Provide the (x, y) coordinate of the cell's center where the given text is located.  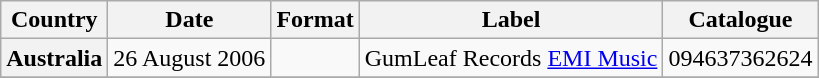
Label (511, 20)
Format (315, 20)
Catalogue (740, 20)
Country (54, 20)
GumLeaf Records EMI Music (511, 58)
094637362624 (740, 58)
Australia (54, 58)
26 August 2006 (190, 58)
Date (190, 20)
